Return the [X, Y] coordinate for the center point of the cell that contains the specified text.  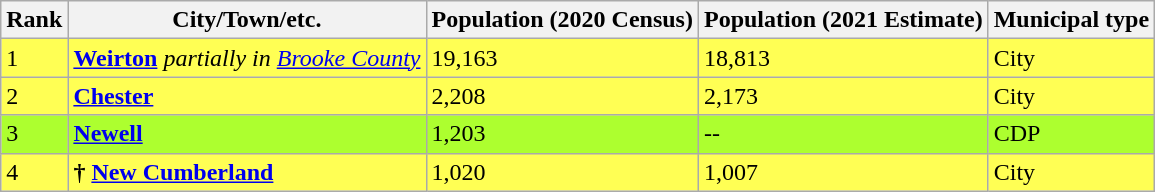
Population (2020 Census) [562, 20]
City/Town/etc. [247, 20]
2,173 [843, 96]
Rank [34, 20]
18,813 [843, 58]
1,007 [843, 172]
3 [34, 134]
Municipal type [1071, 20]
2,208 [562, 96]
Chester [247, 96]
Newell [247, 134]
Population (2021 Estimate) [843, 20]
1 [34, 58]
2 [34, 96]
1,020 [562, 172]
CDP [1071, 134]
Weirton partially in Brooke County [247, 58]
19,163 [562, 58]
1,203 [562, 134]
4 [34, 172]
† New Cumberland [247, 172]
-- [843, 134]
